Capture the cell that displays the provided text and extract its (X, Y) central coordinate. 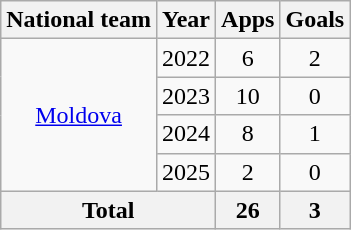
1 (315, 134)
2024 (186, 134)
8 (248, 134)
Year (186, 20)
National team (79, 20)
3 (315, 210)
2022 (186, 58)
6 (248, 58)
2023 (186, 96)
2025 (186, 172)
Goals (315, 20)
Apps (248, 20)
Total (108, 210)
26 (248, 210)
10 (248, 96)
Moldova (79, 115)
